Extract the (x, y) coordinate from the center of the cell holding the provided text.  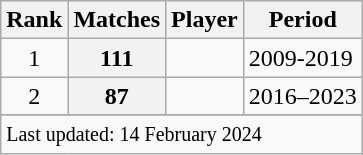
Period (302, 20)
111 (117, 58)
Matches (117, 20)
Last updated: 14 February 2024 (182, 134)
2 (34, 96)
87 (117, 96)
Player (205, 20)
2009-2019 (302, 58)
1 (34, 58)
2016–2023 (302, 96)
Rank (34, 20)
